Extract the (x, y) coordinate from the center of the cell holding the provided text.  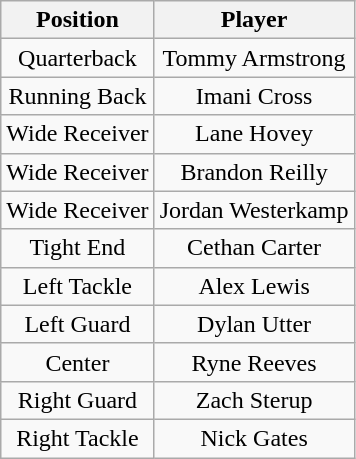
Left Tackle (78, 286)
Dylan Utter (254, 324)
Cethan Carter (254, 248)
Tommy Armstrong (254, 58)
Nick Gates (254, 438)
Imani Cross (254, 96)
Right Guard (78, 400)
Ryne Reeves (254, 362)
Right Tackle (78, 438)
Player (254, 20)
Position (78, 20)
Zach Sterup (254, 400)
Center (78, 362)
Alex Lewis (254, 286)
Left Guard (78, 324)
Jordan Westerkamp (254, 210)
Tight End (78, 248)
Lane Hovey (254, 134)
Quarterback (78, 58)
Brandon Reilly (254, 172)
Running Back (78, 96)
